Provide the (X, Y) coordinate of the cell's center where the given text is located.  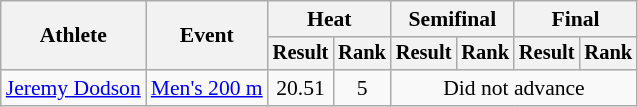
5 (362, 88)
20.51 (301, 88)
Athlete (74, 36)
Final (576, 19)
Heat (330, 19)
Semifinal (452, 19)
Did not advance (514, 88)
Men's 200 m (207, 88)
Jeremy Dodson (74, 88)
Event (207, 36)
